Search for the cell housing the specified text and yield its (X, Y) center coordinate. 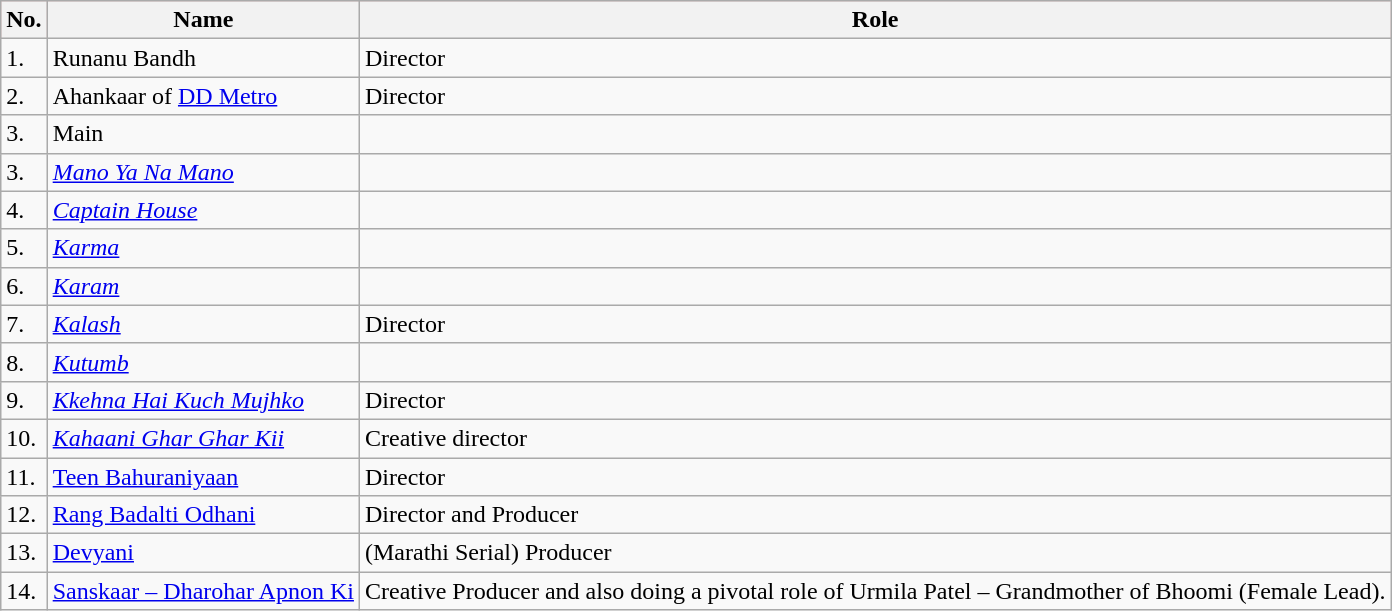
14. (24, 591)
11. (24, 477)
Kahaani Ghar Ghar Kii (203, 438)
6. (24, 286)
Rang Badalti Odhani (203, 515)
8. (24, 362)
Name (203, 20)
1. (24, 58)
Ahankaar of DD Metro (203, 96)
Kkehna Hai Kuch Mujhko (203, 400)
Creative Producer and also doing a pivotal role of Urmila Patel – Grandmother of Bhoomi (Female Lead). (874, 591)
4. (24, 210)
Creative director (874, 438)
Teen Bahuraniyaan (203, 477)
Karam (203, 286)
10. (24, 438)
Devyani (203, 553)
Kalash (203, 324)
Karma (203, 248)
13. (24, 553)
Kutumb (203, 362)
Captain House (203, 210)
Main (203, 134)
Runanu Bandh (203, 58)
(Marathi Serial) Producer (874, 553)
Sanskaar – Dharohar Apnon Ki (203, 591)
5. (24, 248)
Role (874, 20)
Director and Producer (874, 515)
9. (24, 400)
No. (24, 20)
7. (24, 324)
2. (24, 96)
Mano Ya Na Mano (203, 172)
12. (24, 515)
